Return (x, y) of the center of cell containing provided text 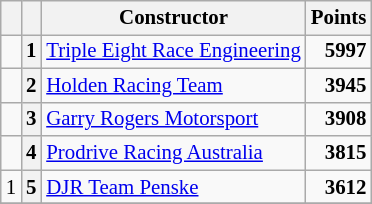
Garry Rogers Motorsport (174, 119)
Triple Eight Race Engineering (174, 51)
3612 (338, 187)
3815 (338, 153)
Prodrive Racing Australia (174, 153)
2 (31, 85)
3908 (338, 119)
Points (338, 18)
5997 (338, 51)
DJR Team Penske (174, 187)
Holden Racing Team (174, 85)
Constructor (174, 18)
3945 (338, 85)
3 (31, 119)
5 (31, 187)
4 (31, 153)
